Output the (x, y) coordinate of the center of the cell containing the given text.  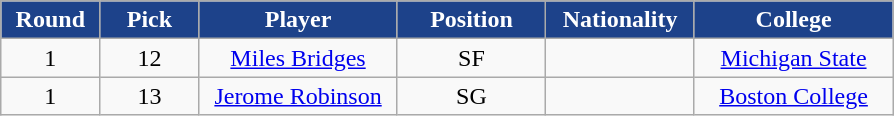
Michigan State (793, 58)
Position (472, 20)
12 (150, 58)
Boston College (793, 96)
13 (150, 96)
Miles Bridges (298, 58)
SF (472, 58)
Pick (150, 20)
Player (298, 20)
College (793, 20)
Nationality (620, 20)
SG (472, 96)
Round (50, 20)
Jerome Robinson (298, 96)
